Return (x, y) of the center of cell containing provided text 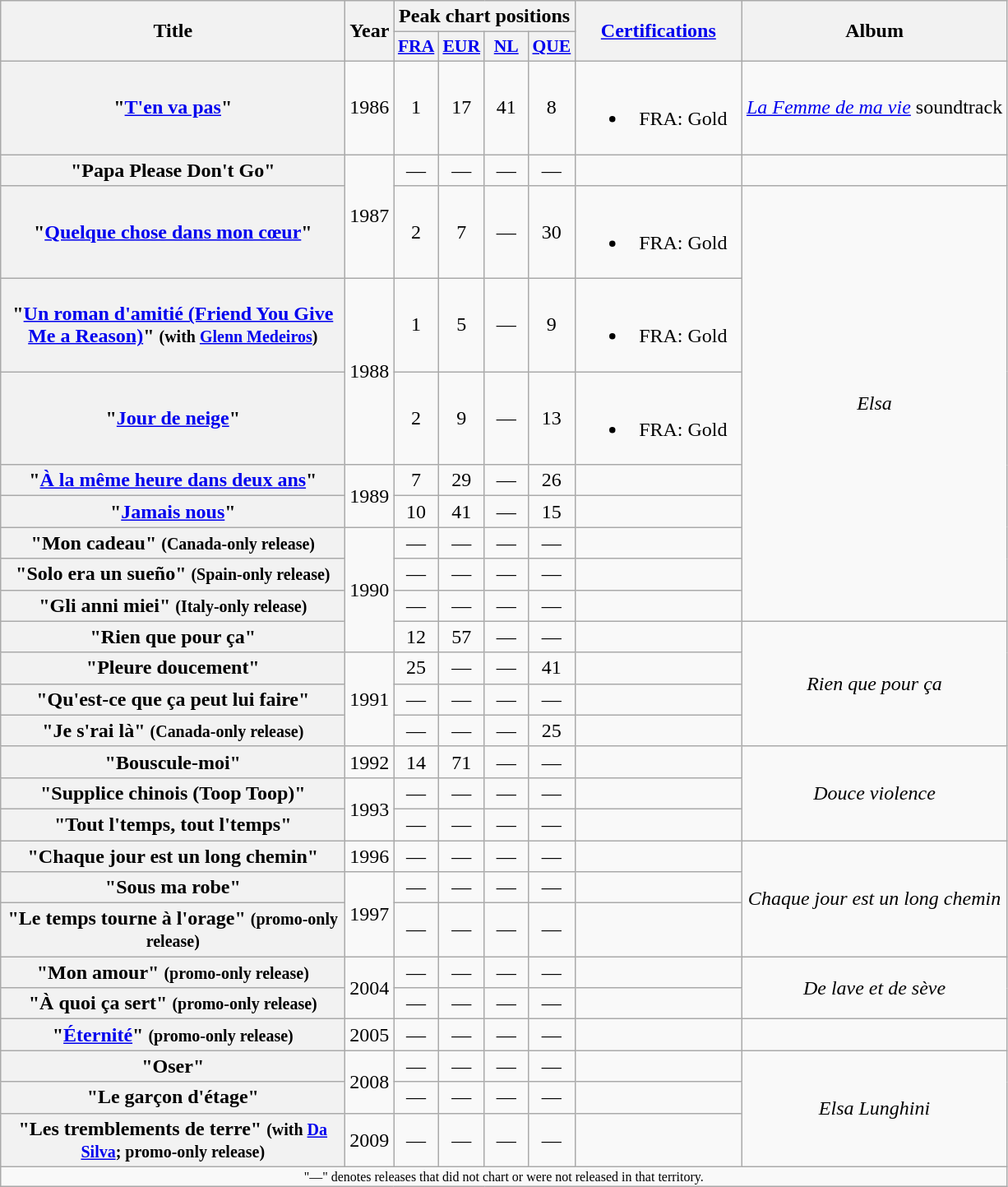
1992 (370, 762)
1990 (370, 590)
La Femme de ma vie soundtrack (874, 107)
Certifications (658, 31)
Douce violence (874, 793)
17 (461, 107)
10 (416, 512)
"Rien que pour ça" (173, 637)
30 (551, 232)
Title (173, 31)
"—" denotes releases that did not chart or were not released in that territory. (504, 1176)
5 (461, 326)
2005 (370, 1035)
15 (551, 512)
"Solo era un sueño" (Spain-only release) (173, 574)
Peak chart positions (484, 16)
1996 (370, 856)
1997 (370, 915)
NL (506, 47)
1986 (370, 107)
"Pleure doucement" (173, 668)
26 (551, 480)
"Papa Please Don't Go" (173, 170)
Album (874, 31)
"Jamais nous" (173, 512)
57 (461, 637)
1988 (370, 372)
"Mon amour" (promo-only release) (173, 972)
2009 (370, 1140)
29 (461, 480)
"Un roman d'amitié (Friend You Give Me a Reason)" (with Glenn Medeiros) (173, 326)
"Éternité" (promo-only release) (173, 1035)
1991 (370, 699)
"Les tremblements de terre" (with Da Silva; promo-only release) (173, 1140)
1993 (370, 809)
"Je s'rai là" (Canada-only release) (173, 730)
De lave et de sève (874, 988)
"Le temps tourne à l'orage" (promo-only release) (173, 930)
"Quelque chose dans mon cœur" (173, 232)
"Mon cadeau" (Canada-only release) (173, 543)
1987 (370, 217)
Rien que pour ça (874, 684)
Chaque jour est un long chemin (874, 898)
"Jour de neige" (173, 418)
Elsa Lunghini (874, 1109)
FRA (416, 47)
"Supplice chinois (Toop Toop)" (173, 793)
"À la même heure dans deux ans" (173, 480)
"T'en va pas" (173, 107)
"Oser" (173, 1066)
"Qu'est-ce que ça peut lui faire" (173, 699)
EUR (461, 47)
"Tout l'temps, tout l'temps" (173, 824)
2004 (370, 988)
1989 (370, 496)
Elsa (874, 404)
Year (370, 31)
"Chaque jour est un long chemin" (173, 856)
"Bouscule-moi" (173, 762)
71 (461, 762)
QUE (551, 47)
13 (551, 418)
2008 (370, 1082)
"Le garçon d'étage" (173, 1097)
12 (416, 637)
8 (551, 107)
"À quoi ça sert" (promo-only release) (173, 1004)
"Gli anni miei" (Italy-only release) (173, 605)
14 (416, 762)
"Sous ma robe" (173, 888)
